Detect which cell encompasses the target text, then output its [X, Y] center coordinate. 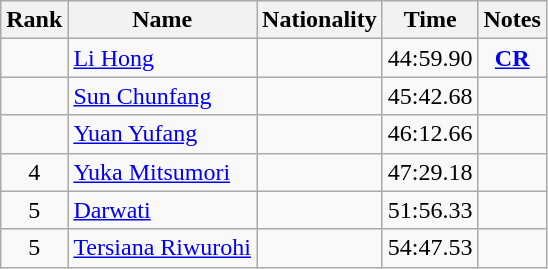
CR [512, 58]
4 [34, 172]
Time [430, 20]
Li Hong [162, 58]
45:42.68 [430, 96]
Tersiana Riwurohi [162, 248]
Nationality [320, 20]
51:56.33 [430, 210]
Darwati [162, 210]
Sun Chunfang [162, 96]
Yuan Yufang [162, 134]
46:12.66 [430, 134]
Yuka Mitsumori [162, 172]
Name [162, 20]
Rank [34, 20]
44:59.90 [430, 58]
47:29.18 [430, 172]
Notes [512, 20]
54:47.53 [430, 248]
